Pinpoint the cell where the given text exists, returning its [X, Y] midpoint coordinate. 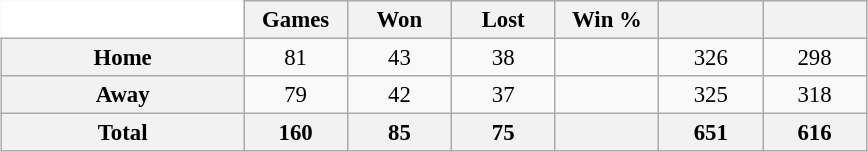
Total [123, 133]
298 [815, 57]
75 [503, 133]
42 [399, 95]
81 [296, 57]
Won [399, 20]
651 [711, 133]
37 [503, 95]
85 [399, 133]
79 [296, 95]
38 [503, 57]
Lost [503, 20]
Home [123, 57]
43 [399, 57]
326 [711, 57]
160 [296, 133]
318 [815, 95]
325 [711, 95]
Away [123, 95]
Games [296, 20]
Win % [607, 20]
616 [815, 133]
